Identify which cell holds the provided text, then report its (X, Y) central coordinate. 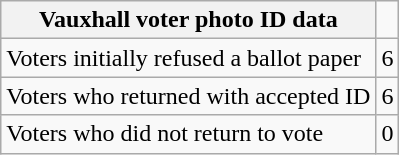
0 (388, 134)
Voters who did not return to vote (188, 134)
Voters initially refused a ballot paper (188, 58)
Voters who returned with accepted ID (188, 96)
Vauxhall voter photo ID data (188, 20)
